Find where the given text appears and provide that cell's center as [X, Y] coordinate. 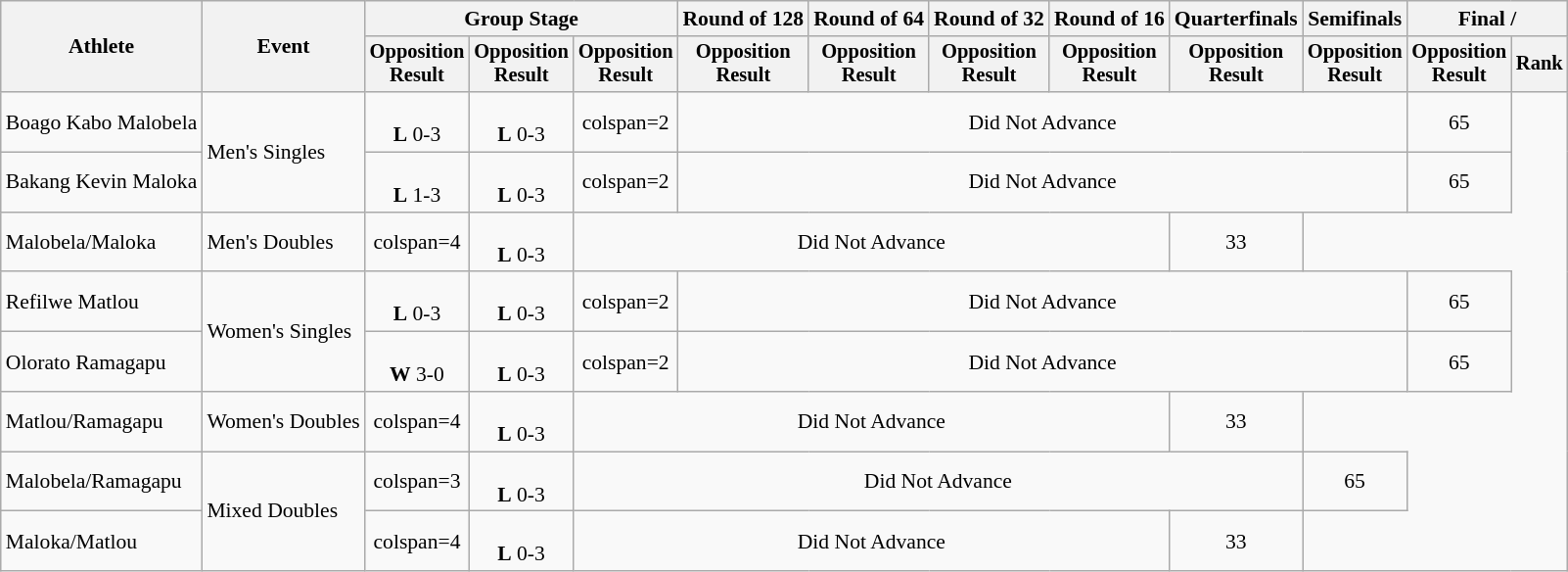
Men's Singles [283, 152]
Olorato Ramagapu [102, 362]
Women's Singles [283, 332]
Semifinals [1355, 19]
Women's Doubles [283, 421]
Event [283, 47]
Quarterfinals [1236, 19]
Men's Doubles [283, 243]
Final / [1487, 19]
Refilwe Matlou [102, 302]
Boago Kabo Malobela [102, 121]
Athlete [102, 47]
Round of 16 [1110, 19]
Mixed Doubles [283, 511]
Matlou/Ramagapu [102, 421]
W 3-0 [417, 362]
L 1-3 [417, 182]
Malobela/Ramagapu [102, 482]
Round of 64 [869, 19]
colspan=3 [417, 482]
Group Stage [522, 19]
Round of 32 [989, 19]
Round of 128 [743, 19]
Malobela/Maloka [102, 243]
Maloka/Matlou [102, 541]
Rank [1540, 65]
Bakang Kevin Maloka [102, 182]
